Output the [X, Y] coordinate of the center of the cell containing the given text.  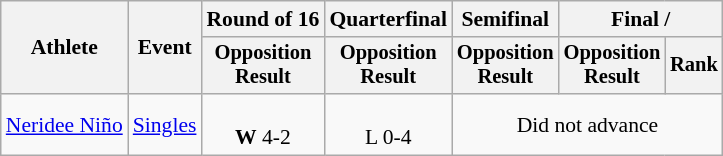
Final / [641, 19]
Quarterfinal [388, 19]
Singles [165, 124]
Athlete [64, 48]
L 0-4 [388, 124]
W 4-2 [262, 124]
Semifinal [506, 19]
Round of 16 [262, 19]
Event [165, 48]
Did not advance [588, 124]
Neridee Niño [64, 124]
Rank [694, 66]
